Output the (X, Y) coordinate of the center of the cell containing the given text.  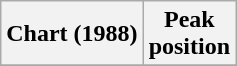
Peakposition (189, 34)
Chart (1988) (72, 34)
